Pinpoint the cell where the given text exists, returning its (x, y) midpoint coordinate. 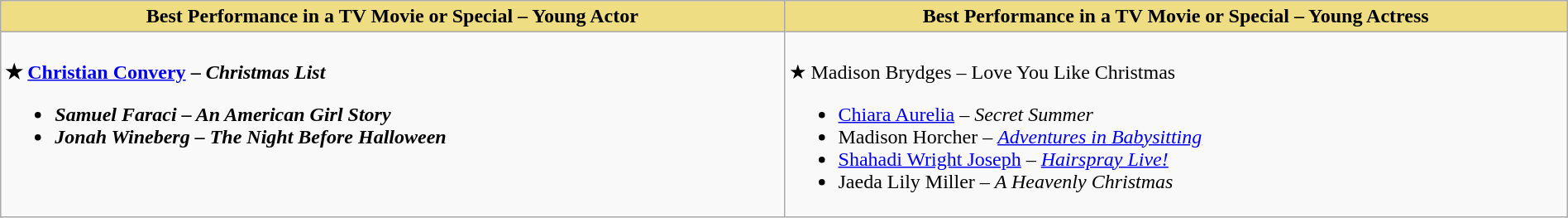
★ Christian Convery – Christmas ListSamuel Faraci – An American Girl StoryJonah Wineberg – The Night Before Halloween (392, 124)
Best Performance in a TV Movie or Special – Young Actress (1176, 17)
Best Performance in a TV Movie or Special – Young Actor (392, 17)
